Return the [x, y] coordinate for the center point of the cell that contains the specified text.  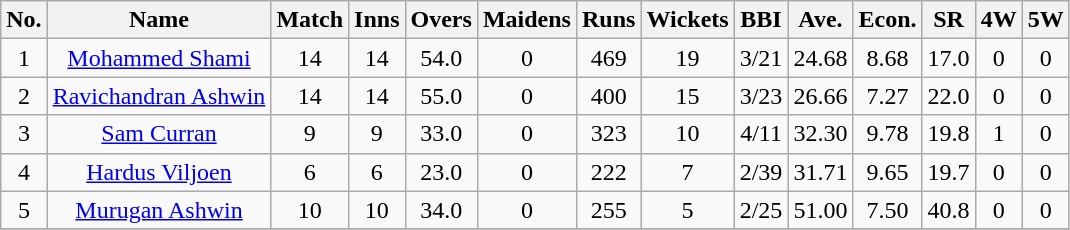
SR [948, 20]
19 [688, 58]
22.0 [948, 96]
9.78 [888, 134]
Ravichandran Ashwin [159, 96]
2/25 [761, 210]
323 [608, 134]
19.8 [948, 134]
Match [310, 20]
Sam Curran [159, 134]
Econ. [888, 20]
23.0 [441, 172]
7.27 [888, 96]
54.0 [441, 58]
Ave. [820, 20]
15 [688, 96]
3 [24, 134]
40.8 [948, 210]
BBI [761, 20]
469 [608, 58]
Mohammed Shami [159, 58]
Inns [377, 20]
4W [998, 20]
4/11 [761, 134]
Runs [608, 20]
No. [24, 20]
255 [608, 210]
Overs [441, 20]
2/39 [761, 172]
32.30 [820, 134]
4 [24, 172]
Maidens [526, 20]
5W [1046, 20]
9.65 [888, 172]
55.0 [441, 96]
33.0 [441, 134]
3/21 [761, 58]
51.00 [820, 210]
7.50 [888, 210]
34.0 [441, 210]
17.0 [948, 58]
Name [159, 20]
31.71 [820, 172]
7 [688, 172]
Murugan Ashwin [159, 210]
24.68 [820, 58]
19.7 [948, 172]
222 [608, 172]
400 [608, 96]
8.68 [888, 58]
26.66 [820, 96]
Wickets [688, 20]
Hardus Viljoen [159, 172]
3/23 [761, 96]
2 [24, 96]
